Scan for the cell matching the given text and deliver its (X, Y) coordinate at center. 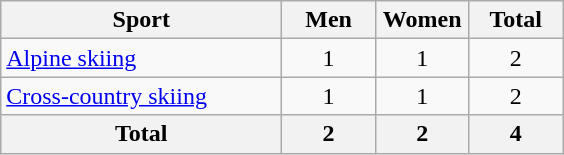
Sport (142, 20)
4 (516, 134)
Men (329, 20)
Cross-country skiing (142, 96)
Women (422, 20)
Alpine skiing (142, 58)
